Extract the [x, y] coordinate from the center of the cell holding the provided text.  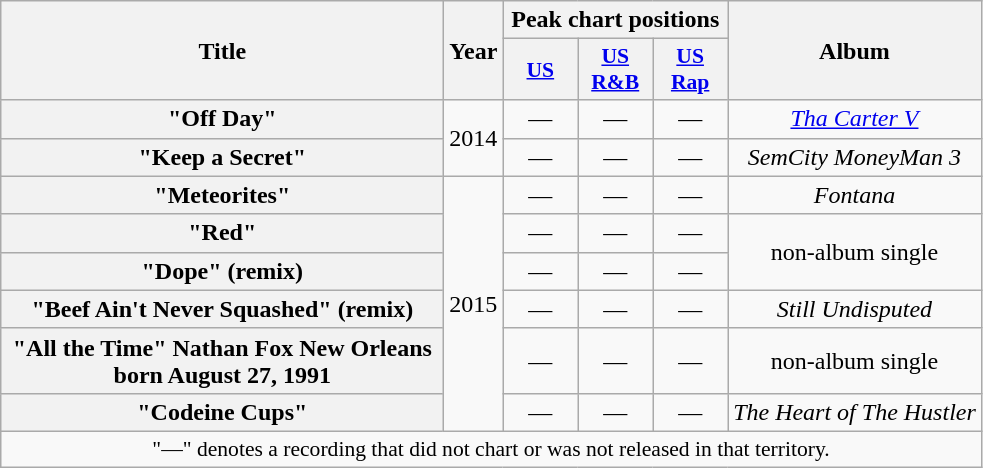
Fontana [855, 195]
"Meteorites" [222, 195]
Album [855, 50]
"All the Time" Nathan Fox New Orleans born August 27, 1991 [222, 360]
"Off Day" [222, 119]
"Dope" (remix) [222, 271]
2015 [474, 304]
2014 [474, 138]
Year [474, 50]
US Rap [690, 70]
Tha Carter V [855, 119]
USR&B [616, 70]
Still Undisputed [855, 309]
US [540, 70]
The Heart of The Hustler [855, 412]
"—" denotes a recording that did not chart or was not released in that territory. [492, 449]
"Keep a Secret" [222, 157]
SemCity MoneyMan 3 [855, 157]
Title [222, 50]
"Codeine Cups" [222, 412]
"Beef Ain't Never Squashed" (remix) [222, 309]
Peak chart positions [616, 20]
"Red" [222, 233]
